Pinpoint the cell where the given text exists, returning its (X, Y) midpoint coordinate. 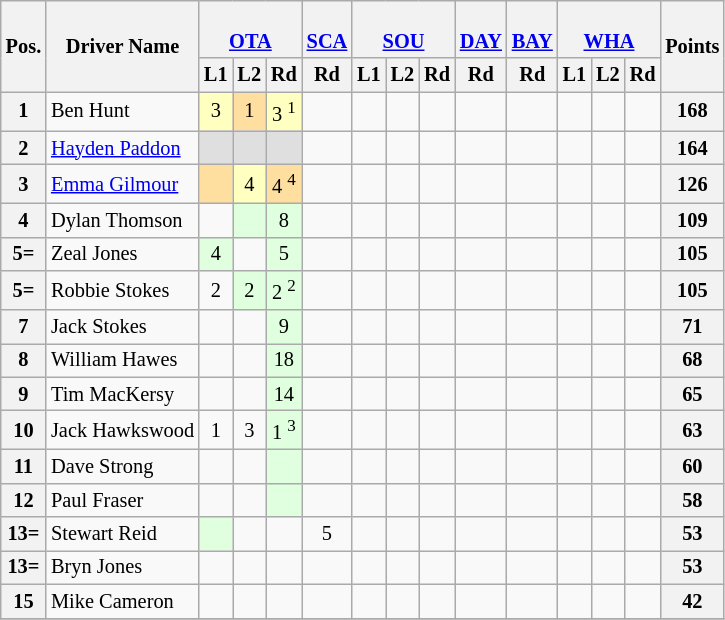
Paul Fraser (122, 500)
Jack Hawkswood (122, 430)
DAY (481, 29)
William Hawes (122, 360)
BAY (532, 29)
Emma Gilmour (122, 184)
Points (692, 46)
12 (24, 500)
168 (692, 112)
WHA (610, 29)
Pos. (24, 46)
Mike Cameron (122, 601)
3 1 (284, 112)
71 (692, 326)
Driver Name (122, 46)
Ben Hunt (122, 112)
7 (24, 326)
126 (692, 184)
68 (692, 360)
58 (692, 500)
Jack Stokes (122, 326)
42 (692, 601)
Bryn Jones (122, 567)
60 (692, 466)
10 (24, 430)
4 4 (284, 184)
109 (692, 220)
Hayden Paddon (122, 148)
Dave Strong (122, 466)
SCA (327, 29)
14 (284, 394)
SOU (404, 29)
Zeal Jones (122, 254)
1 3 (284, 430)
OTA (250, 29)
2 2 (284, 290)
Stewart Reid (122, 534)
Dylan Thomson (122, 220)
15 (24, 601)
63 (692, 430)
18 (284, 360)
164 (692, 148)
Robbie Stokes (122, 290)
11 (24, 466)
Tim MacKersy (122, 394)
65 (692, 394)
